Find where the given text appears and provide that cell's center as (X, Y) coordinate. 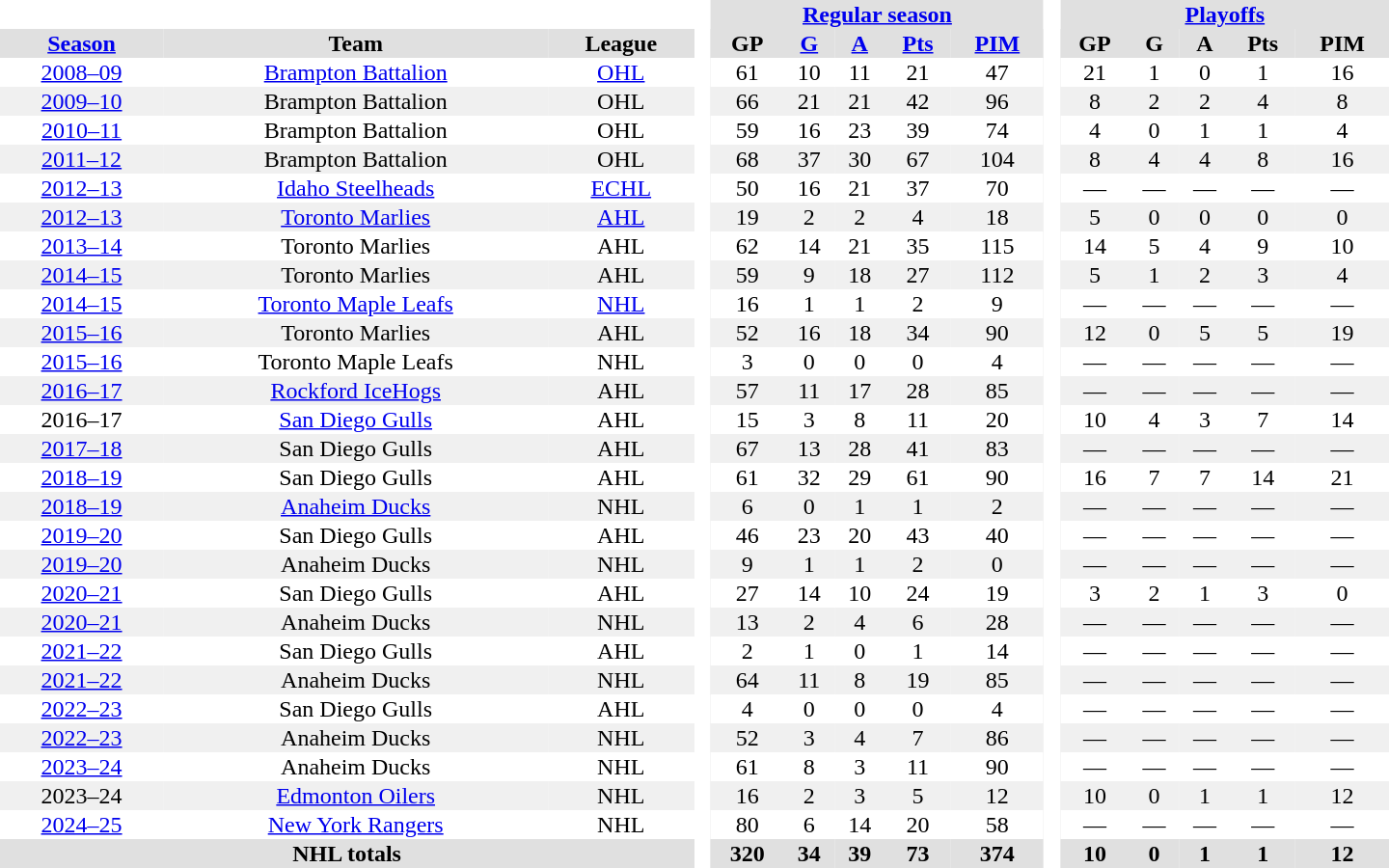
Edmonton Oilers (355, 796)
80 (748, 825)
Season (81, 43)
57 (748, 391)
50 (748, 188)
115 (997, 246)
Idaho Steelheads (355, 188)
96 (997, 101)
30 (859, 159)
112 (997, 275)
2011–12 (81, 159)
86 (997, 738)
17 (859, 391)
66 (748, 101)
73 (918, 854)
32 (809, 477)
46 (748, 535)
70 (997, 188)
2010–11 (81, 130)
Team (355, 43)
104 (997, 159)
Regular season (878, 14)
64 (748, 680)
41 (918, 448)
42 (918, 101)
15 (748, 420)
2024–25 (81, 825)
43 (918, 535)
58 (997, 825)
29 (859, 477)
ECHL (621, 188)
NHL totals (347, 854)
62 (748, 246)
New York Rangers (355, 825)
35 (918, 246)
68 (748, 159)
2017–18 (81, 448)
League (621, 43)
374 (997, 854)
Rockford IceHogs (355, 391)
24 (918, 593)
2008–09 (81, 72)
40 (997, 535)
74 (997, 130)
320 (748, 854)
83 (997, 448)
2013–14 (81, 246)
47 (997, 72)
Playoffs (1225, 14)
2009–10 (81, 101)
